Return [X, Y] of the center of cell containing provided text 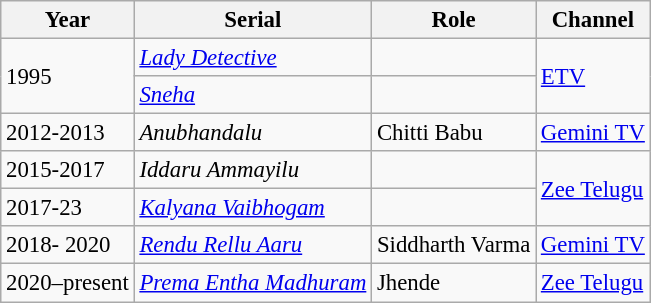
2020–present [68, 283]
Jhende [454, 283]
ETV [594, 76]
Anubhandalu [253, 133]
2018- 2020 [68, 245]
1995 [68, 76]
Siddharth Varma [454, 245]
Rendu Rellu Aaru [253, 245]
Sneha [253, 95]
2017-23 [68, 208]
Serial [253, 20]
Kalyana Vaibhogam [253, 208]
Chitti Babu [454, 133]
Year [68, 20]
Prema Entha Madhuram [253, 283]
Lady Detective [253, 58]
Channel [594, 20]
2015-2017 [68, 170]
2012-2013 [68, 133]
Iddaru Ammayilu [253, 170]
Role [454, 20]
